From the cell containing the given text, extract its center point as [x, y] coordinate. 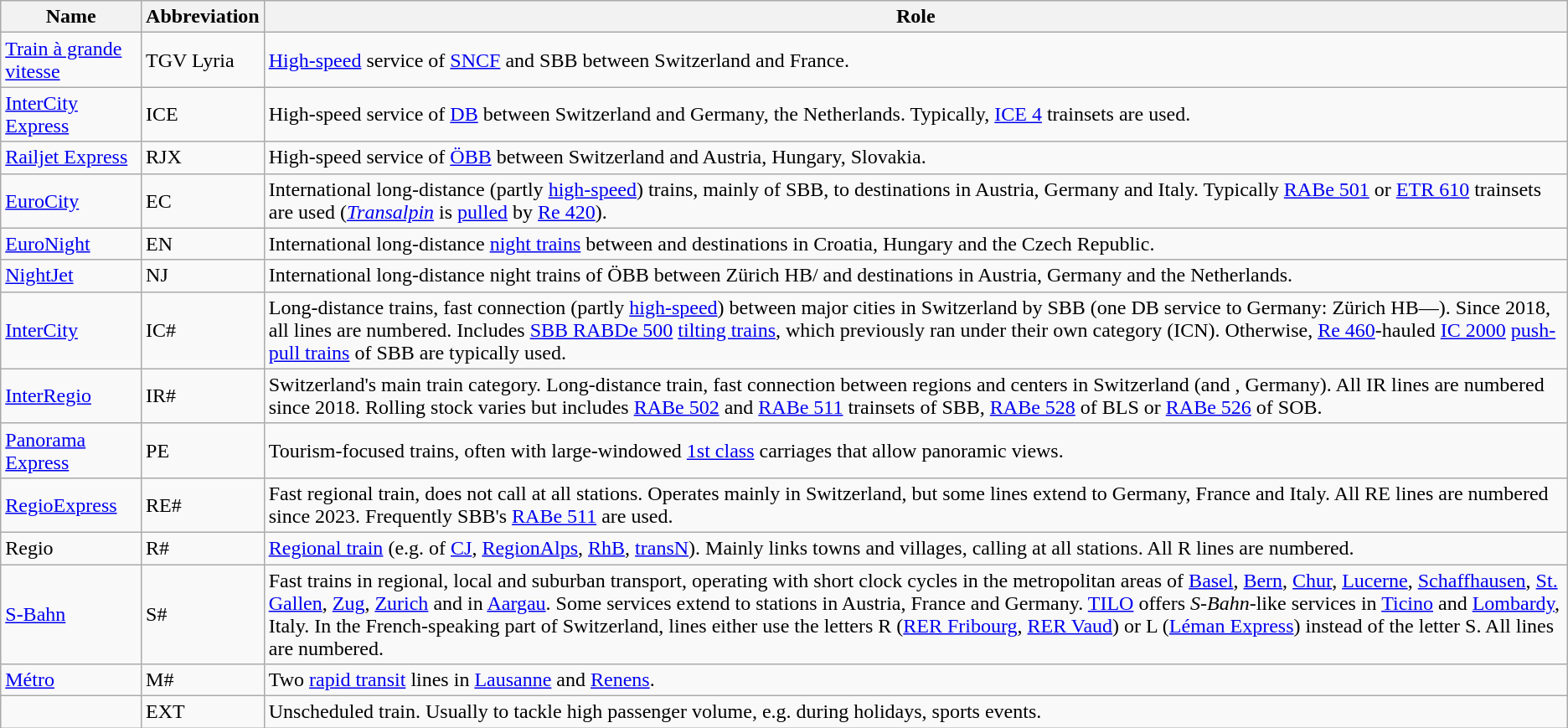
NJ [203, 276]
ICE [203, 114]
Regio [71, 548]
M# [203, 680]
IR# [203, 395]
InterCity [71, 330]
EC [203, 201]
High-speed service of ÖBB between Switzerland and Austria, Hungary, Slovakia. [916, 157]
EN [203, 244]
NightJet [71, 276]
IC# [203, 330]
InterCity Express [71, 114]
Name [71, 17]
PE [203, 451]
Railjet Express [71, 157]
Panorama Express [71, 451]
RE# [203, 504]
InterRegio [71, 395]
RJX [203, 157]
High-speed service of DB between Switzerland and Germany, the Netherlands. Typically, ICE 4 trainsets are used. [916, 114]
Role [916, 17]
Abbreviation [203, 17]
Train à grande vitesse [71, 60]
Métro [71, 680]
Unscheduled train. Usually to tackle high passenger volume, e.g. during holidays, sports events. [916, 712]
International long-distance night trains of ÖBB between Zürich HB/ and destinations in Austria, Germany and the Netherlands. [916, 276]
Tourism-focused trains, often with large-windowed 1st class carriages that allow panoramic views. [916, 451]
S-Bahn [71, 615]
International long-distance night trains between and destinations in Croatia, Hungary and the Czech Republic. [916, 244]
S# [203, 615]
EuroNight [71, 244]
Two rapid transit lines in Lausanne and Renens. [916, 680]
EuroCity [71, 201]
Regional train (e.g. of CJ, RegionAlps, RhB, transN). Mainly links towns and villages, calling at all stations. All R lines are numbered. [916, 548]
High-speed service of SNCF and SBB between Switzerland and France. [916, 60]
TGV Lyria [203, 60]
R# [203, 548]
RegioExpress [71, 504]
EXT [203, 712]
